From the cell containing the given text, extract its center point as (X, Y) coordinate. 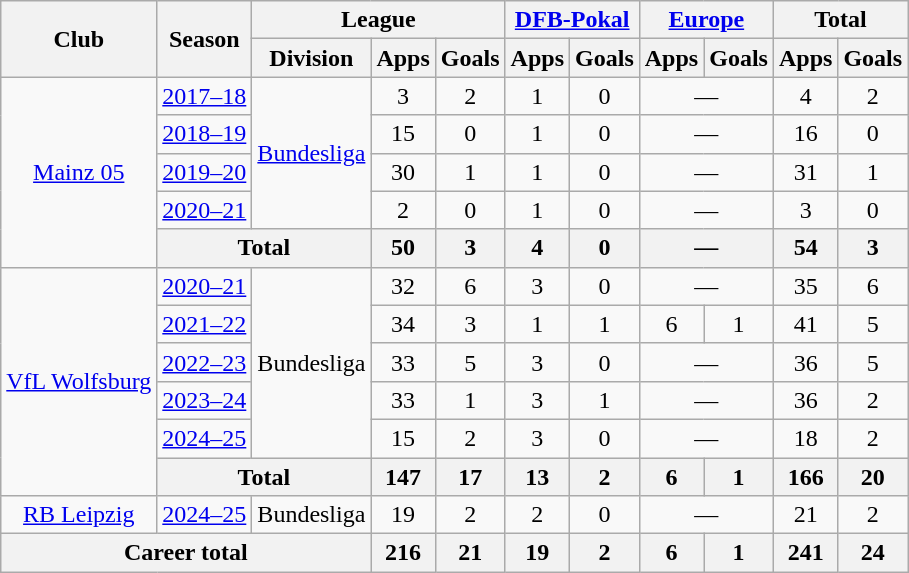
2022–23 (204, 362)
54 (805, 248)
2019–20 (204, 172)
166 (805, 477)
League (378, 20)
17 (470, 477)
147 (403, 477)
241 (805, 553)
35 (805, 286)
Division (312, 58)
41 (805, 324)
2018–19 (204, 134)
24 (873, 553)
34 (403, 324)
Career total (186, 553)
20 (873, 477)
RB Leipzig (79, 515)
13 (537, 477)
DFB-Pokal (572, 20)
Season (204, 39)
Club (79, 39)
216 (403, 553)
18 (805, 438)
2023–24 (204, 400)
2017–18 (204, 96)
30 (403, 172)
31 (805, 172)
Europe (706, 20)
16 (805, 134)
2021–22 (204, 324)
Mainz 05 (79, 172)
VfL Wolfsburg (79, 381)
50 (403, 248)
32 (403, 286)
